Identify which cell holds the provided text, then report its [X, Y] central coordinate. 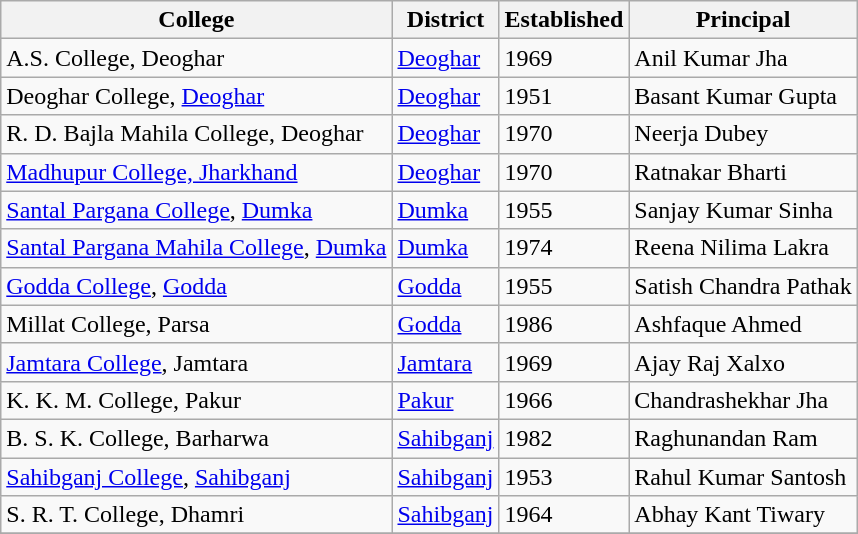
A.S. College, Deoghar [196, 58]
Deoghar College, Deoghar [196, 96]
Jamtara [446, 362]
Pakur [446, 400]
1964 [564, 515]
1982 [564, 438]
1986 [564, 324]
1953 [564, 477]
Jamtara College, Jamtara [196, 362]
B. S. K. College, Barharwa [196, 438]
Neerja Dubey [743, 134]
Chandrashekhar Jha [743, 400]
Abhay Kant Tiwary [743, 515]
Godda College, Godda [196, 286]
K. K. M. College, Pakur [196, 400]
Sanjay Kumar Sinha [743, 210]
1951 [564, 96]
R. D. Bajla Mahila College, Deoghar [196, 134]
Madhupur College, Jharkhand [196, 172]
Raghunandan Ram [743, 438]
Santal Pargana Mahila College, Dumka [196, 248]
Reena Nilima Lakra [743, 248]
Principal [743, 20]
Anil Kumar Jha [743, 58]
Millat College, Parsa [196, 324]
District [446, 20]
Basant Kumar Gupta [743, 96]
Ajay Raj Xalxo [743, 362]
Santal Pargana College, Dumka [196, 210]
Rahul Kumar Santosh [743, 477]
S. R. T. College, Dhamri [196, 515]
Established [564, 20]
1966 [564, 400]
Sahibganj College, Sahibganj [196, 477]
Ratnakar Bharti [743, 172]
College [196, 20]
Satish Chandra Pathak [743, 286]
1974 [564, 248]
Ashfaque Ahmed [743, 324]
